Identify which cell holds the provided text, then report its [X, Y] central coordinate. 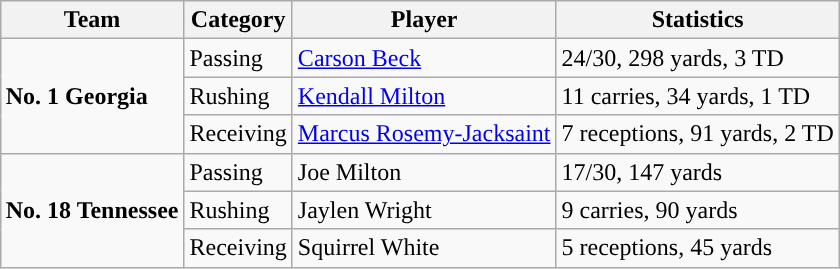
Joe Milton [424, 172]
9 carries, 90 yards [698, 210]
Team [92, 20]
Kendall Milton [424, 96]
Category [238, 20]
7 receptions, 91 yards, 2 TD [698, 134]
No. 18 Tennessee [92, 210]
5 receptions, 45 yards [698, 248]
Statistics [698, 20]
Jaylen Wright [424, 210]
Squirrel White [424, 248]
Player [424, 20]
17/30, 147 yards [698, 172]
Carson Beck [424, 58]
No. 1 Georgia [92, 96]
11 carries, 34 yards, 1 TD [698, 96]
Marcus Rosemy-Jacksaint [424, 134]
24/30, 298 yards, 3 TD [698, 58]
